Determine the [X, Y] coordinate at the center of the cell enclosing the given text.  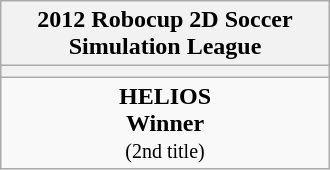
HELIOSWinner(2nd title) [165, 123]
2012 Robocup 2D Soccer Simulation League [165, 34]
